Scan for the cell matching the given text and deliver its [x, y] coordinate at center. 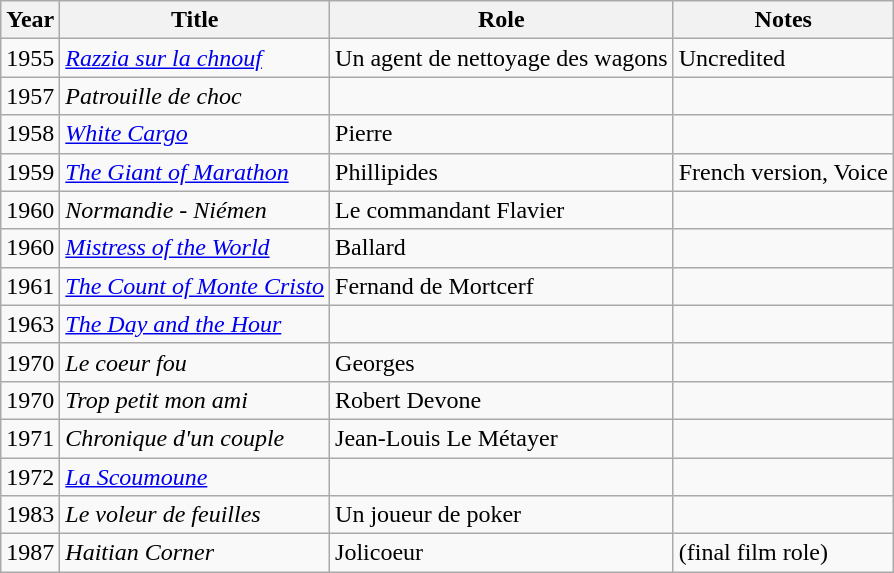
1972 [30, 477]
Year [30, 20]
La Scoumoune [195, 477]
Jean-Louis Le Métayer [502, 438]
Pierre [502, 134]
Georges [502, 362]
The Giant of Marathon [195, 172]
Un agent de nettoyage des wagons [502, 58]
Jolicoeur [502, 553]
Le commandant Flavier [502, 210]
1959 [30, 172]
1983 [30, 515]
French version, Voice [783, 172]
1955 [30, 58]
1957 [30, 96]
The Day and the Hour [195, 324]
Role [502, 20]
Haitian Corner [195, 553]
Normandie - Niémen [195, 210]
1963 [30, 324]
Robert Devone [502, 400]
Razzia sur la chnouf [195, 58]
Trop petit mon ami [195, 400]
1961 [30, 286]
Title [195, 20]
1987 [30, 553]
1958 [30, 134]
Patrouille de choc [195, 96]
Fernand de Mortcerf [502, 286]
Notes [783, 20]
Phillipides [502, 172]
Le voleur de feuilles [195, 515]
Uncredited [783, 58]
1971 [30, 438]
The Count of Monte Cristo [195, 286]
Mistress of the World [195, 248]
Chronique d'un couple [195, 438]
White Cargo [195, 134]
(final film role) [783, 553]
Ballard [502, 248]
Le coeur fou [195, 362]
Un joueur de poker [502, 515]
